For the text-containing cell, return its midpoint in (X, Y) coordinate format. 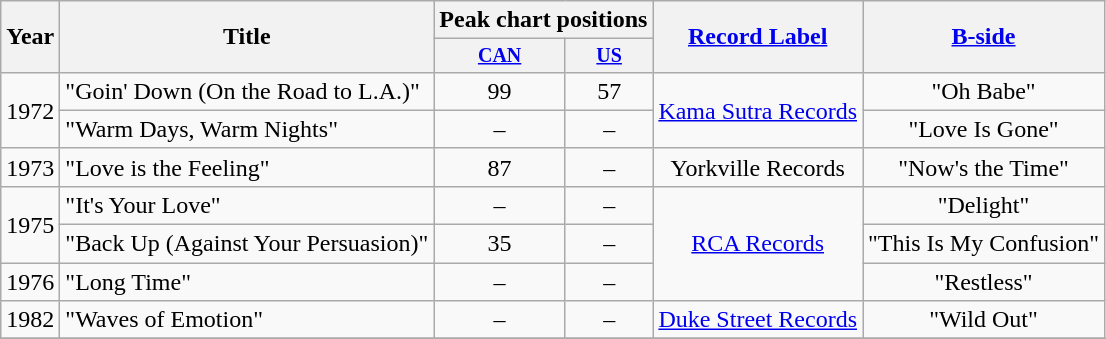
B-side (984, 37)
Duke Street Records (758, 320)
1972 (30, 110)
CAN (500, 56)
"Back Up (Against Your Persuasion)" (247, 244)
RCA Records (758, 243)
"This Is My Confusion" (984, 244)
Kama Sutra Records (758, 110)
Record Label (758, 37)
Year (30, 37)
"Waves of Emotion" (247, 320)
"It's Your Love" (247, 205)
Peak chart positions (544, 20)
35 (500, 244)
99 (500, 91)
US (608, 56)
"Goin' Down (On the Road to L.A.)" (247, 91)
1975 (30, 224)
"Wild Out" (984, 320)
1982 (30, 320)
1973 (30, 167)
1976 (30, 282)
"Oh Babe" (984, 91)
"Now's the Time" (984, 167)
Title (247, 37)
"Warm Days, Warm Nights" (247, 129)
87 (500, 167)
"Long Time" (247, 282)
57 (608, 91)
"Love Is Gone" (984, 129)
Yorkville Records (758, 167)
"Restless" (984, 282)
"Delight" (984, 205)
"Love is the Feeling" (247, 167)
